Find where the given text appears and provide that cell's center as [X, Y] coordinate. 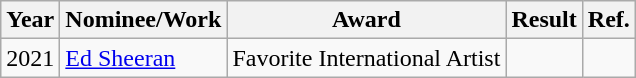
Nominee/Work [144, 20]
2021 [30, 58]
Result [544, 20]
Award [366, 20]
Ed Sheeran [144, 58]
Favorite International Artist [366, 58]
Year [30, 20]
Ref. [608, 20]
